Search for the cell housing the specified text and yield its [X, Y] center coordinate. 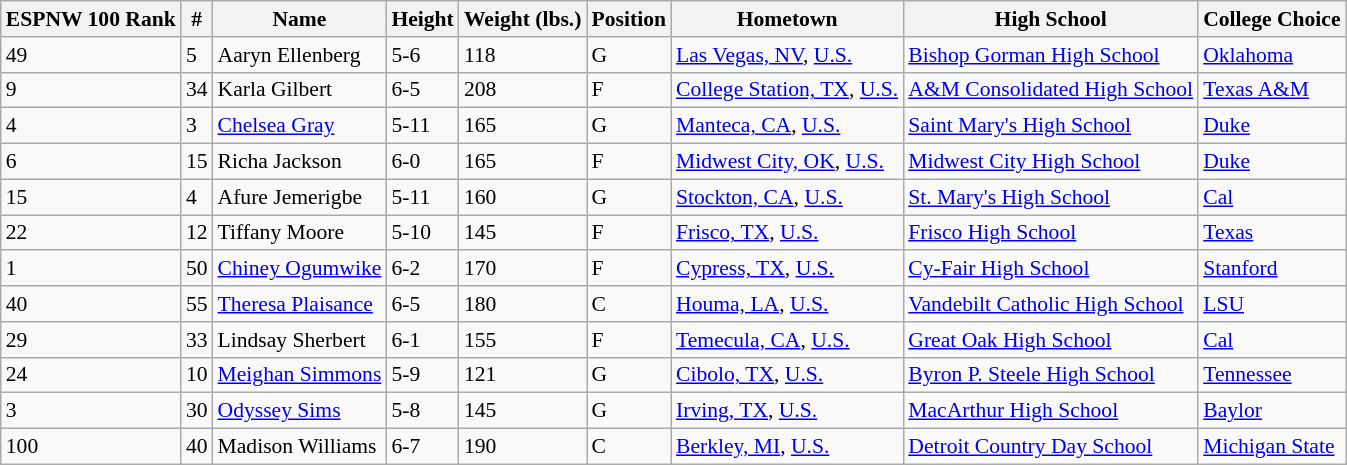
A&M Consolidated High School [1050, 90]
190 [523, 447]
Oklahoma [1272, 55]
Cy-Fair High School [1050, 269]
Michigan State [1272, 447]
100 [91, 447]
Byron P. Steele High School [1050, 375]
55 [197, 304]
Las Vegas, NV, U.S. [787, 55]
180 [523, 304]
College Choice [1272, 19]
5-9 [422, 375]
208 [523, 90]
Bishop Gorman High School [1050, 55]
10 [197, 375]
LSU [1272, 304]
6-0 [422, 162]
5-10 [422, 233]
12 [197, 233]
Chelsea Gray [300, 126]
Saint Mary's High School [1050, 126]
22 [91, 233]
1 [91, 269]
Midwest City High School [1050, 162]
9 [91, 90]
Tiffany Moore [300, 233]
5-6 [422, 55]
29 [91, 340]
Lindsay Sherbert [300, 340]
Meighan Simmons [300, 375]
30 [197, 411]
Temecula, CA, U.S. [787, 340]
Texas A&M [1272, 90]
Texas [1272, 233]
Stanford [1272, 269]
Name [300, 19]
College Station, TX, U.S. [787, 90]
155 [523, 340]
Houma, LA, U.S. [787, 304]
170 [523, 269]
Madison Williams [300, 447]
33 [197, 340]
49 [91, 55]
6-2 [422, 269]
Baylor [1272, 411]
34 [197, 90]
Richa Jackson [300, 162]
Hometown [787, 19]
St. Mary's High School [1050, 197]
121 [523, 375]
Height [422, 19]
24 [91, 375]
Detroit Country Day School [1050, 447]
Midwest City, OK, U.S. [787, 162]
Frisco, TX, U.S. [787, 233]
Chiney Ogumwike [300, 269]
5-8 [422, 411]
Position [629, 19]
Odyssey Sims [300, 411]
Irving, TX, U.S. [787, 411]
High School [1050, 19]
160 [523, 197]
5 [197, 55]
50 [197, 269]
ESPNW 100 Rank [91, 19]
Aaryn Ellenberg [300, 55]
6-1 [422, 340]
Tennessee [1272, 375]
Vandebilt Catholic High School [1050, 304]
Manteca, CA, U.S. [787, 126]
MacArthur High School [1050, 411]
Karla Gilbert [300, 90]
Stockton, CA, U.S. [787, 197]
Cypress, TX, U.S. [787, 269]
Weight (lbs.) [523, 19]
Afure Jemerigbe [300, 197]
Berkley, MI, U.S. [787, 447]
6 [91, 162]
Cibolo, TX, U.S. [787, 375]
Great Oak High School [1050, 340]
# [197, 19]
118 [523, 55]
Theresa Plaisance [300, 304]
6-7 [422, 447]
Frisco High School [1050, 233]
